From the cell containing the given text, extract its center point as (X, Y) coordinate. 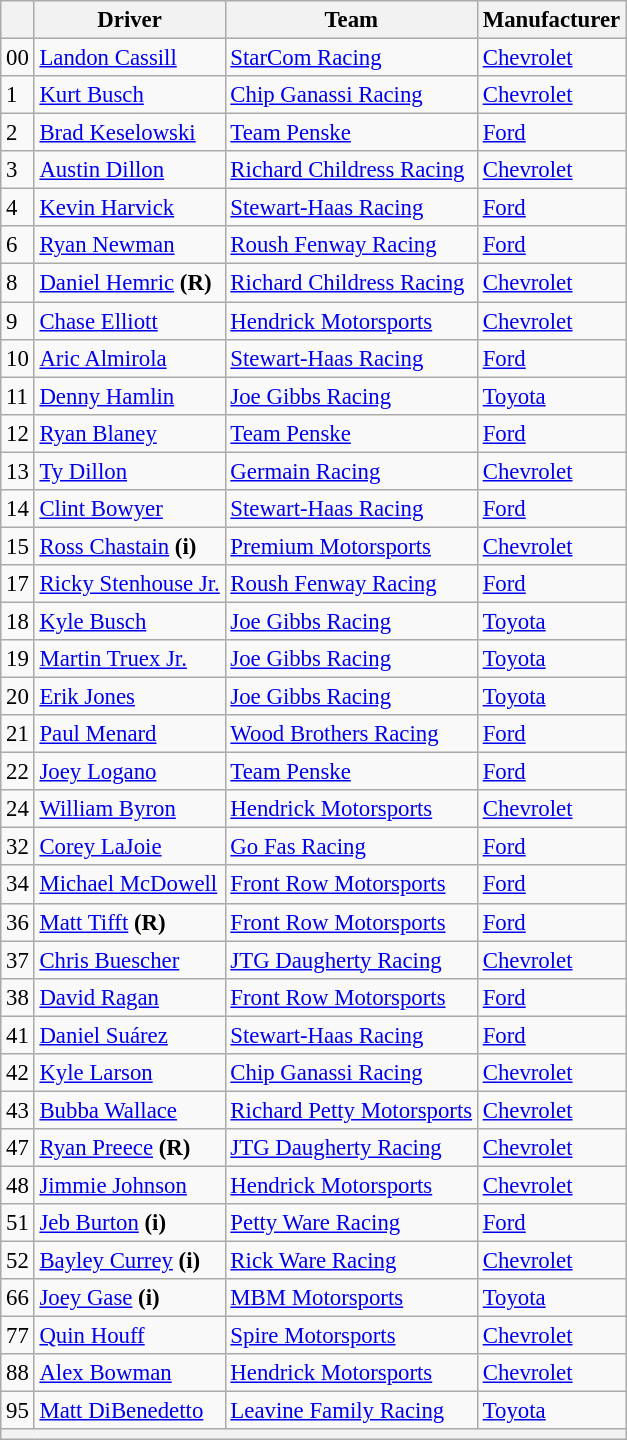
Kevin Harvick (130, 208)
20 (18, 697)
Spire Motorsports (351, 1336)
Martin Truex Jr. (130, 659)
Germain Racing (351, 471)
Erik Jones (130, 697)
Daniel Suárez (130, 1035)
Ryan Newman (130, 245)
Brad Keselowski (130, 133)
17 (18, 584)
Ryan Preece (R) (130, 1148)
Aric Almirola (130, 358)
77 (18, 1336)
Ross Chastain (i) (130, 546)
Kurt Busch (130, 95)
Richard Petty Motorsports (351, 1110)
Denny Hamlin (130, 396)
10 (18, 358)
1 (18, 95)
Bubba Wallace (130, 1110)
48 (18, 1185)
Kyle Larson (130, 1073)
Leavine Family Racing (351, 1411)
Jimmie Johnson (130, 1185)
38 (18, 997)
95 (18, 1411)
Kyle Busch (130, 621)
52 (18, 1261)
37 (18, 960)
Matt DiBenedetto (130, 1411)
Premium Motorsports (351, 546)
15 (18, 546)
Clint Bowyer (130, 509)
3 (18, 170)
Alex Bowman (130, 1373)
32 (18, 847)
42 (18, 1073)
41 (18, 1035)
11 (18, 396)
Paul Menard (130, 734)
Bayley Currey (i) (130, 1261)
18 (18, 621)
22 (18, 772)
StarCom Racing (351, 58)
Chris Buescher (130, 960)
Go Fas Racing (351, 847)
36 (18, 922)
8 (18, 283)
Chase Elliott (130, 321)
21 (18, 734)
51 (18, 1223)
43 (18, 1110)
88 (18, 1373)
12 (18, 433)
00 (18, 58)
Wood Brothers Racing (351, 734)
Joey Logano (130, 772)
19 (18, 659)
Ryan Blaney (130, 433)
Austin Dillon (130, 170)
4 (18, 208)
Landon Cassill (130, 58)
William Byron (130, 809)
6 (18, 245)
24 (18, 809)
Ty Dillon (130, 471)
Quin Houff (130, 1336)
Rick Ware Racing (351, 1261)
Driver (130, 20)
34 (18, 885)
2 (18, 133)
47 (18, 1148)
66 (18, 1298)
Joey Gase (i) (130, 1298)
Ricky Stenhouse Jr. (130, 584)
Manufacturer (551, 20)
9 (18, 321)
David Ragan (130, 997)
Petty Ware Racing (351, 1223)
Daniel Hemric (R) (130, 283)
Team (351, 20)
Michael McDowell (130, 885)
Corey LaJoie (130, 847)
Matt Tifft (R) (130, 922)
13 (18, 471)
14 (18, 509)
Jeb Burton (i) (130, 1223)
MBM Motorsports (351, 1298)
